Output the (X, Y) coordinate of the center of the cell containing the given text.  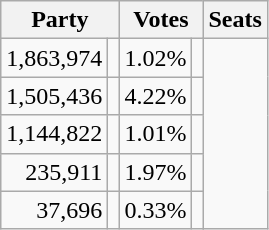
235,911 (54, 172)
0.33% (156, 210)
37,696 (54, 210)
1,505,436 (54, 96)
Votes (161, 20)
Seats (235, 20)
1,144,822 (54, 134)
1.01% (156, 134)
1.02% (156, 58)
Party (60, 20)
1.97% (156, 172)
1,863,974 (54, 58)
4.22% (156, 96)
